Pinpoint the cell where the given text exists, returning its (X, Y) midpoint coordinate. 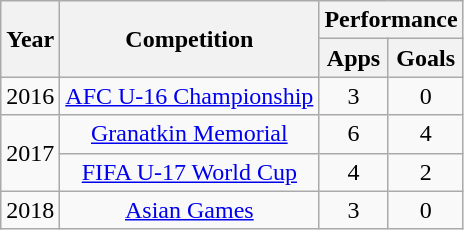
2017 (30, 153)
Performance (391, 20)
Year (30, 39)
Asian Games (190, 210)
2016 (30, 96)
Apps (354, 58)
FIFA U-17 World Cup (190, 172)
AFC U-16 Championship (190, 96)
6 (354, 134)
Goals (426, 58)
Competition (190, 39)
Granatkin Memorial (190, 134)
2 (426, 172)
2018 (30, 210)
